For the text-containing cell, return its midpoint in (X, Y) coordinate format. 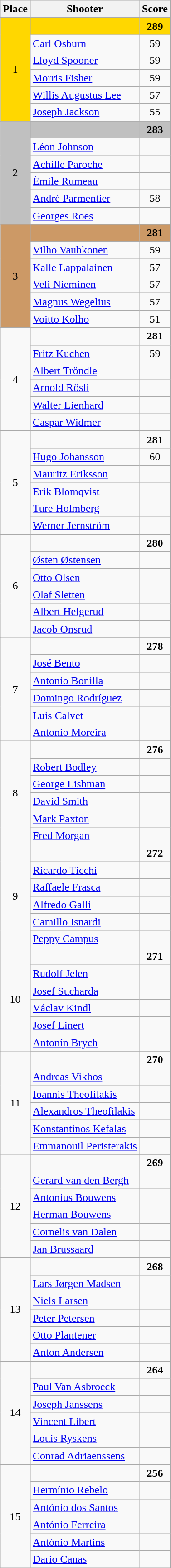
8 (15, 792)
Joseph Janssens (84, 1404)
António dos Santos (84, 1507)
Magnus Wegelius (84, 302)
270 (155, 1060)
Fritz Kuchen (84, 353)
Place (15, 9)
Josef Linert (84, 1025)
Václav Kindl (84, 1008)
Vilho Vauhkonen (84, 250)
Domingo Rodríguez (84, 698)
Albert Helgerud (84, 612)
15 (15, 1516)
George Lishman (84, 784)
Antonio Moreira (84, 732)
Konstantinos Kefalas (84, 1129)
Lloyd Spooner (84, 61)
António Martins (84, 1542)
283 (155, 129)
Otto Olsen (84, 577)
280 (155, 543)
Werner Jernström (84, 526)
1 (15, 69)
Jan Brussaard (84, 1249)
Emmanouil Peristerakis (84, 1146)
Louis Ryskens (84, 1439)
Score (155, 9)
7 (15, 689)
2 (15, 172)
Rudolf Jelen (84, 973)
272 (155, 853)
Achille Paroche (84, 164)
60 (155, 457)
Luis Calvet (84, 715)
11 (15, 1103)
Veli Nieminen (84, 285)
Shooter (84, 9)
Anton Andersen (84, 1353)
Morris Fisher (84, 78)
Voitto Kolho (84, 319)
Ioannis Theofilakis (84, 1094)
Camillo Isnardi (84, 922)
Fred Morgan (84, 836)
Antonín Brych (84, 1042)
Erik Blomqvist (84, 491)
271 (155, 956)
André Parmentier (84, 198)
55 (155, 112)
289 (155, 26)
Vincent Libert (84, 1421)
David Smith (84, 801)
Paul Van Asbroeck (84, 1387)
12 (15, 1206)
Caspar Widmer (84, 422)
Mark Paxton (84, 819)
4 (15, 379)
9 (15, 896)
13 (15, 1309)
Georges Roes (84, 216)
51 (155, 319)
3 (15, 276)
Gerard van den Bergh (84, 1180)
Otto Plantener (84, 1335)
10 (15, 999)
Peppy Campus (84, 939)
Walter Lienhard (84, 405)
Conrad Adriaenssens (84, 1456)
58 (155, 198)
14 (15, 1413)
Ricardo Ticchi (84, 870)
5 (15, 482)
Niels Larsen (84, 1301)
278 (155, 646)
Alfredo Galli (84, 905)
Mauritz Eriksson (84, 474)
Hugo Johansson (84, 457)
Kalle Lappalainen (84, 267)
Arnold Rösli (84, 388)
Antonius Bouwens (84, 1197)
Østen Østensen (84, 560)
Léon Johnson (84, 147)
Robert Bodley (84, 767)
Carl Osburn (84, 43)
Cornelis van Dalen (84, 1232)
António Ferreira (84, 1525)
Lars Jørgen Madsen (84, 1283)
6 (15, 586)
Olaf Sletten (84, 595)
276 (155, 749)
256 (155, 1473)
Dario Canas (84, 1559)
Andreas Vikhos (84, 1077)
Émile Rumeau (84, 181)
José Bento (84, 663)
264 (155, 1370)
Peter Petersen (84, 1318)
268 (155, 1266)
Herman Bouwens (84, 1215)
Willis Augustus Lee (84, 95)
Joseph Jackson (84, 112)
Hermínio Rebelo (84, 1490)
269 (155, 1163)
Alexandros Theofilakis (84, 1111)
Raffaele Frasca (84, 887)
Ture Holmberg (84, 509)
Antonio Bonilla (84, 681)
Josef Sucharda (84, 991)
Albert Tröndle (84, 371)
Jacob Onsrud (84, 629)
